Extract the [x, y] coordinate from the center of the cell holding the provided text.  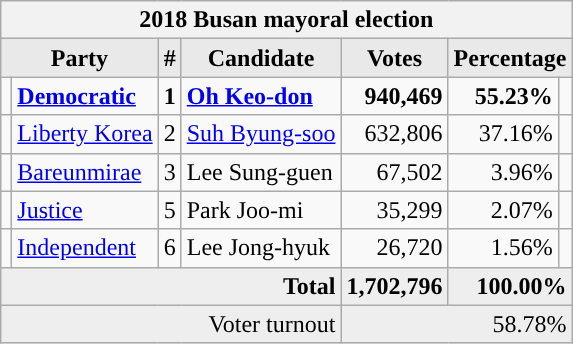
940,469 [394, 96]
5 [170, 210]
67,502 [394, 172]
2 [170, 134]
1 [170, 96]
Oh Keo-don [261, 96]
1,702,796 [394, 286]
6 [170, 248]
55.23% [503, 96]
100.00% [510, 286]
58.78% [456, 324]
Bareunmirae [85, 172]
Park Joo-mi [261, 210]
632,806 [394, 134]
Percentage [510, 58]
Justice [85, 210]
Voter turnout [171, 324]
Liberty Korea [85, 134]
3 [170, 172]
Party [80, 58]
Total [171, 286]
Lee Sung-guen [261, 172]
Lee Jong-hyuk [261, 248]
35,299 [394, 210]
Democratic [85, 96]
1.56% [503, 248]
26,720 [394, 248]
# [170, 58]
Suh Byung-soo [261, 134]
Independent [85, 248]
2018 Busan mayoral election [286, 20]
3.96% [503, 172]
Votes [394, 58]
Candidate [261, 58]
2.07% [503, 210]
37.16% [503, 134]
